Detect which cell encompasses the target text, then output its [X, Y] center coordinate. 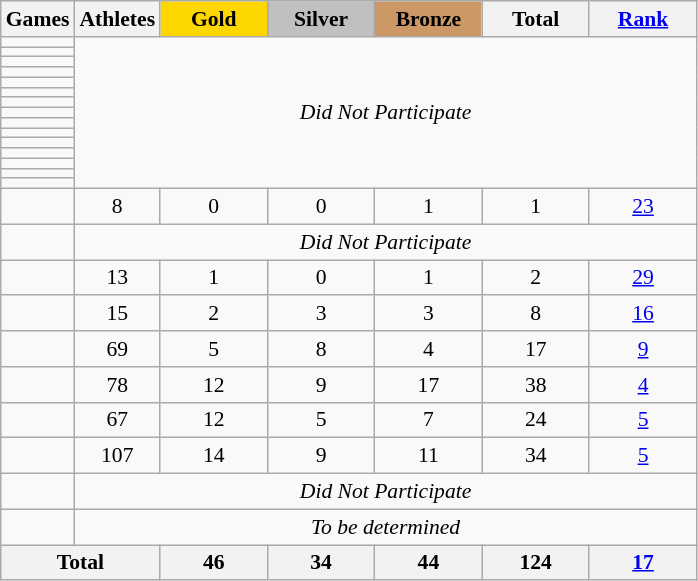
67 [117, 420]
46 [214, 563]
38 [536, 385]
Athletes [117, 19]
69 [117, 349]
14 [214, 456]
Bronze [428, 19]
7 [428, 420]
13 [117, 278]
11 [428, 456]
78 [117, 385]
107 [117, 456]
15 [117, 314]
Games [38, 19]
Rank [642, 19]
24 [536, 420]
To be determined [385, 527]
23 [642, 207]
16 [642, 314]
29 [642, 278]
44 [428, 563]
Gold [214, 19]
Silver [320, 19]
124 [536, 563]
